Return the [X, Y] coordinate for the center point of the cell that contains the specified text.  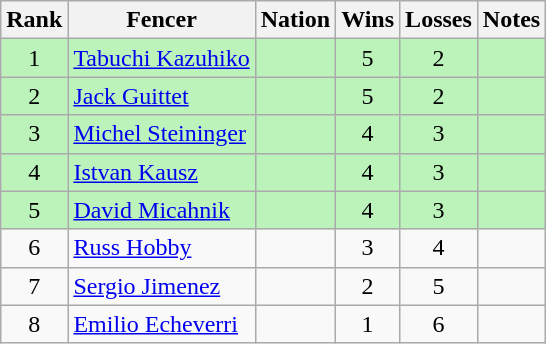
Tabuchi Kazuhiko [162, 58]
Emilio Echeverri [162, 324]
Russ Hobby [162, 248]
8 [34, 324]
Wins [368, 20]
Jack Guittet [162, 96]
Losses [439, 20]
Fencer [162, 20]
Nation [295, 20]
7 [34, 286]
Sergio Jimenez [162, 286]
Rank [34, 20]
Istvan Kausz [162, 172]
Michel Steininger [162, 134]
David Micahnik [162, 210]
Notes [511, 20]
